Extract the (X, Y) coordinate from the center of the cell holding the provided text.  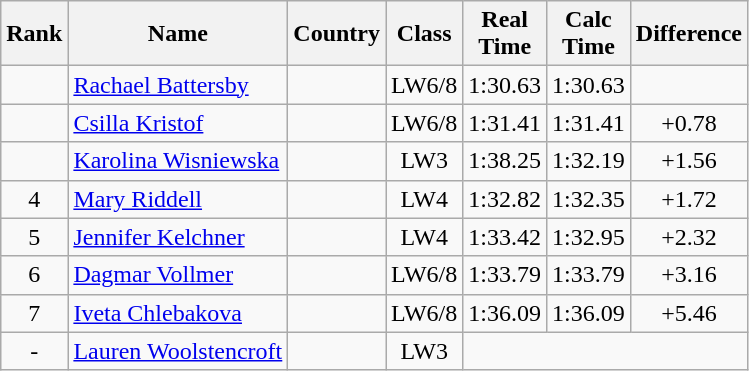
Csilla Kristof (178, 123)
+3.16 (688, 275)
6 (34, 275)
5 (34, 237)
+1.72 (688, 199)
Mary Riddell (178, 199)
1:32.82 (505, 199)
- (34, 351)
Karolina Wisniewska (178, 161)
+1.56 (688, 161)
1:32.19 (589, 161)
Iveta Chlebakova (178, 313)
7 (34, 313)
Rachael Battersby (178, 85)
Difference (688, 34)
Lauren Woolstencroft (178, 351)
+5.46 (688, 313)
1:38.25 (505, 161)
+0.78 (688, 123)
Name (178, 34)
1:32.95 (589, 237)
Jennifer Kelchner (178, 237)
Class (424, 34)
1:32.35 (589, 199)
CalcTime (589, 34)
RealTime (505, 34)
Country (337, 34)
Dagmar Vollmer (178, 275)
4 (34, 199)
1:33.42 (505, 237)
Rank (34, 34)
+2.32 (688, 237)
